Identify which cell holds the provided text, then report its [X, Y] central coordinate. 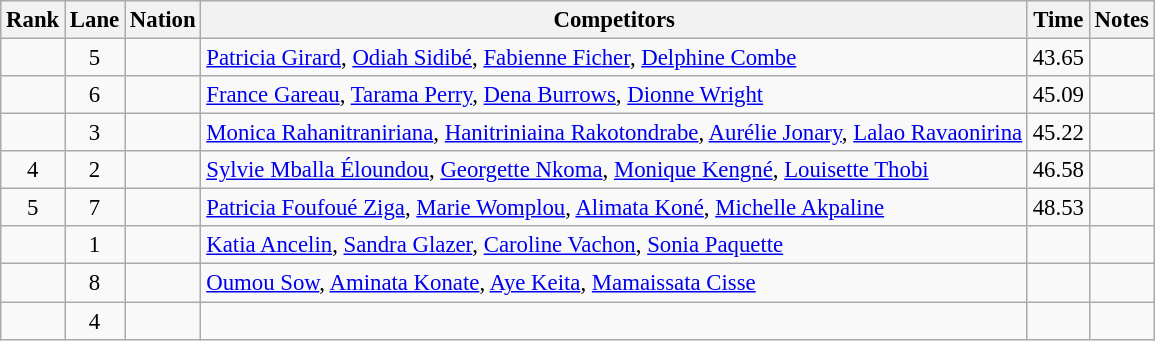
Patricia Foufoué Ziga, Marie Womplou, Alimata Koné, Michelle Akpaline [614, 208]
1 [95, 245]
48.53 [1058, 208]
46.58 [1058, 170]
Nation [163, 20]
45.09 [1058, 95]
45.22 [1058, 133]
Monica Rahanitraniriana, Hanitriniaina Rakotondrabe, Aurélie Jonary, Lalao Ravaonirina [614, 133]
Lane [95, 20]
7 [95, 208]
Patricia Girard, Odiah Sidibé, Fabienne Ficher, Delphine Combe [614, 58]
Oumou Sow, Aminata Konate, Aye Keita, Mamaissata Cisse [614, 283]
2 [95, 170]
43.65 [1058, 58]
8 [95, 283]
3 [95, 133]
France Gareau, Tarama Perry, Dena Burrows, Dionne Wright [614, 95]
Katia Ancelin, Sandra Glazer, Caroline Vachon, Sonia Paquette [614, 245]
Sylvie Mballa Éloundou, Georgette Nkoma, Monique Kengné, Louisette Thobi [614, 170]
Competitors [614, 20]
Rank [33, 20]
Notes [1122, 20]
6 [95, 95]
Time [1058, 20]
